Extract the (x, y) coordinate from the center of the cell holding the provided text.  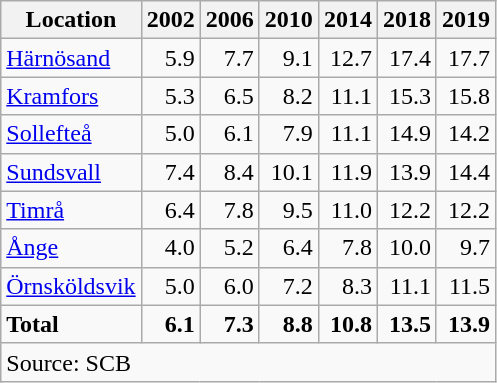
17.4 (406, 58)
15.8 (466, 96)
Örnsköldsvik (71, 286)
2014 (348, 20)
8.4 (230, 172)
2019 (466, 20)
11.9 (348, 172)
Location (71, 20)
2002 (170, 20)
Sollefteå (71, 134)
Timrå (71, 210)
9.1 (288, 58)
10.8 (348, 324)
8.3 (348, 286)
14.4 (466, 172)
4.0 (170, 248)
9.7 (466, 248)
Total (71, 324)
5.2 (230, 248)
5.9 (170, 58)
17.7 (466, 58)
Ånge (71, 248)
7.3 (230, 324)
15.3 (406, 96)
7.4 (170, 172)
14.9 (406, 134)
9.5 (288, 210)
8.8 (288, 324)
Source: SCB (248, 362)
2018 (406, 20)
11.5 (466, 286)
Sundsvall (71, 172)
2010 (288, 20)
6.5 (230, 96)
7.2 (288, 286)
10.0 (406, 248)
2006 (230, 20)
7.9 (288, 134)
14.2 (466, 134)
7.7 (230, 58)
Härnösand (71, 58)
12.7 (348, 58)
8.2 (288, 96)
13.5 (406, 324)
10.1 (288, 172)
Kramfors (71, 96)
6.0 (230, 286)
11.0 (348, 210)
5.3 (170, 96)
